Locate the cell with the specified text and output its (x, y) center coordinate. 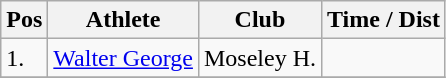
Athlete (124, 20)
1. (24, 58)
Walter George (124, 58)
Time / Dist (383, 20)
Club (260, 20)
Pos (24, 20)
Moseley H. (260, 58)
